Output the (x, y) coordinate of the center of the cell containing the given text.  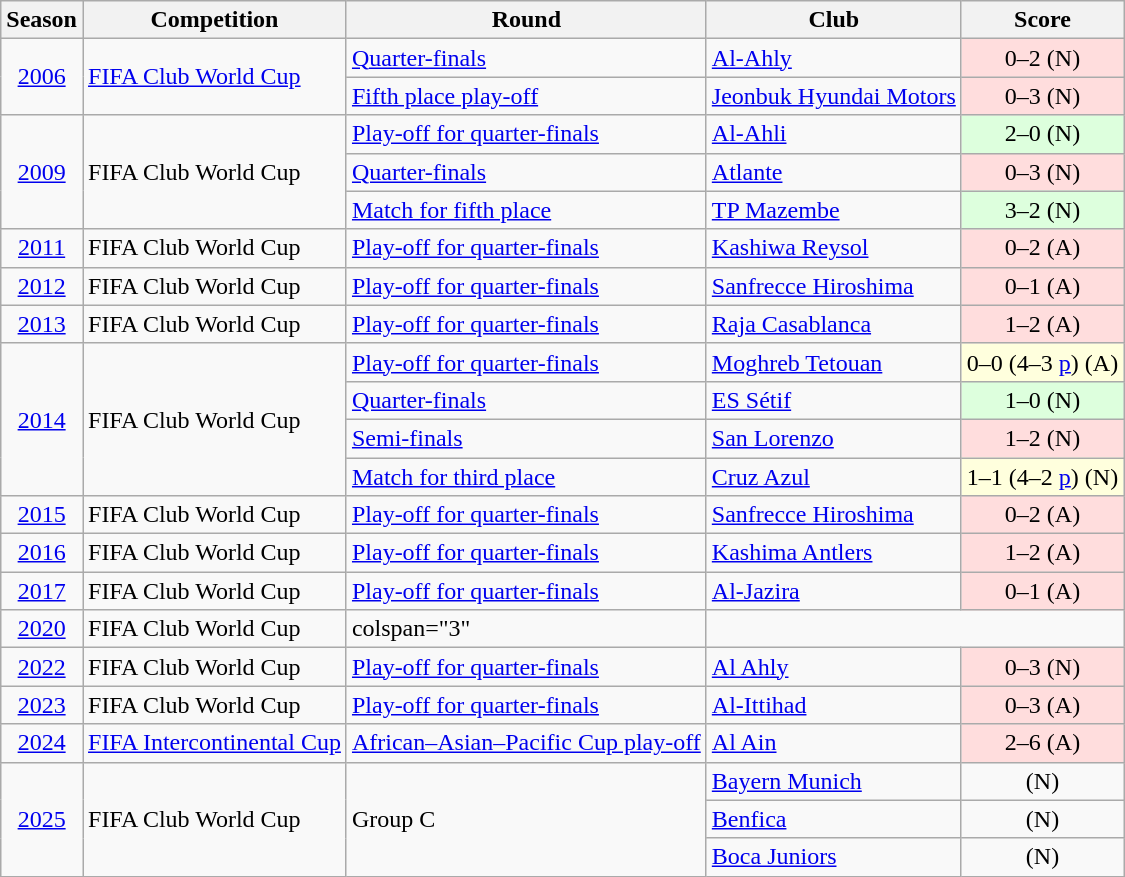
Cruz Azul (834, 477)
Moghreb Tetouan (834, 362)
Al Ahly (834, 667)
colspan="3" (526, 629)
Benfica (834, 819)
1–1 (4–2 p) (N) (1042, 477)
Bayern Munich (834, 781)
2015 (42, 515)
Score (1042, 20)
2022 (42, 667)
Al Ain (834, 743)
0–0 (4–3 p) (A) (1042, 362)
San Lorenzo (834, 438)
Al-Ahly (834, 58)
Club (834, 20)
Al-Ittihad (834, 705)
2–0 (N) (1042, 134)
Boca Juniors (834, 857)
Season (42, 20)
2013 (42, 324)
2024 (42, 743)
Semi-finals (526, 438)
ES Sétif (834, 400)
Kashima Antlers (834, 553)
2017 (42, 591)
Jeonbuk Hyundai Motors (834, 96)
0–2 (N) (1042, 58)
Al-Ahli (834, 134)
3–2 (N) (1042, 210)
1–0 (N) (1042, 400)
2006 (42, 77)
Al-Jazira (834, 591)
Fifth place play-off (526, 96)
2011 (42, 248)
African–Asian–Pacific Cup play-off (526, 743)
2020 (42, 629)
2023 (42, 705)
Group C (526, 819)
Competition (214, 20)
2025 (42, 819)
FIFA Intercontinental Cup (214, 743)
2014 (42, 419)
2012 (42, 286)
2009 (42, 172)
TP Mazembe (834, 210)
Round (526, 20)
1–2 (N) (1042, 438)
Match for fifth place (526, 210)
2016 (42, 553)
Kashiwa Reysol (834, 248)
Raja Casablanca (834, 324)
Match for third place (526, 477)
2–6 (A) (1042, 743)
Atlante (834, 172)
0–3 (A) (1042, 705)
